For the text-containing cell, return its midpoint in [X, Y] coordinate format. 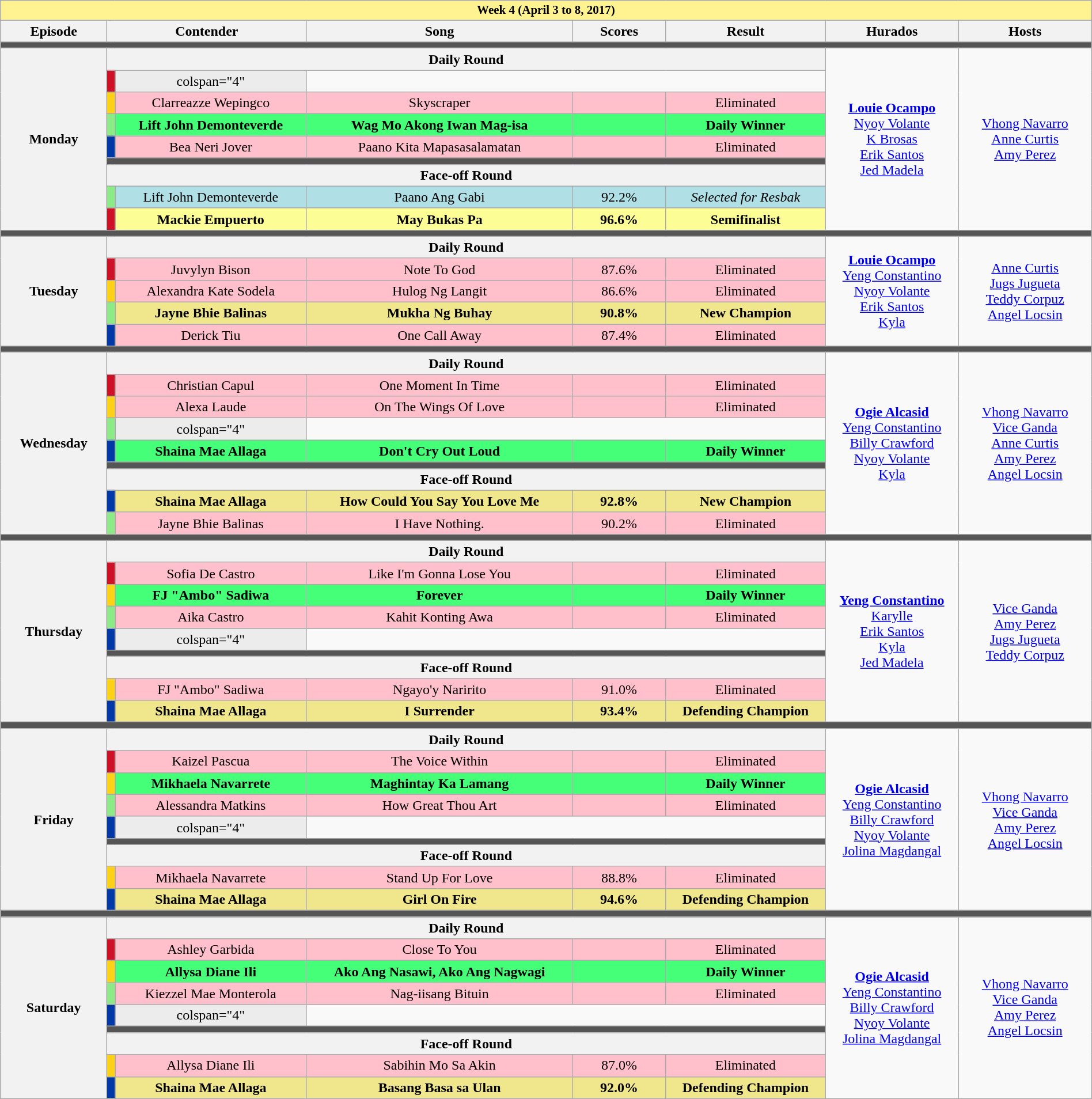
Ngayo'y Naririto [439, 689]
Don't Cry Out Loud [439, 451]
Stand Up For Love [439, 877]
On The Wings Of Love [439, 407]
Aika Castro [211, 617]
Sabihin Mo Sa Akin [439, 1066]
Monday [54, 139]
Yeng ConstantinoKarylleErik SantosKylaJed Madela [892, 631]
Hurados [892, 31]
Ogie AlcasidYeng ConstantinoBilly CrawfordNyoy VolanteKyla [892, 444]
Week 4 (April 3 to 8, 2017) [546, 10]
Derick Tiu [211, 335]
Basang Basa sa Ulan [439, 1087]
94.6% [619, 900]
Ako Ang Nasawi, Ako Ang Nagwagi [439, 972]
Vhong NavarroVice GandaAnne CurtisAmy PerezAngel Locsin [1025, 444]
Skyscraper [439, 103]
Scores [619, 31]
Kahit Konting Awa [439, 617]
Paano Kita Mapasasalamatan [439, 147]
Clarreazze Wepingco [211, 103]
Wag Mo Akong Iwan Mag-isa [439, 125]
Friday [54, 820]
Alexandra Kate Sodela [211, 291]
Forever [439, 596]
Mackie Empuerto [211, 219]
Nag-iisang Bituin [439, 994]
93.4% [619, 711]
Bea Neri Jover [211, 147]
Anne CurtisJugs JuguetaTeddy CorpuzAngel Locsin [1025, 291]
Sofia De Castro [211, 573]
Louie OcampoNyoy VolanteK BrosasErik SantosJed Madela [892, 139]
Tuesday [54, 291]
One Moment In Time [439, 385]
96.6% [619, 219]
91.0% [619, 689]
The Voice Within [439, 761]
87.0% [619, 1066]
How Great Thou Art [439, 805]
May Bukas Pa [439, 219]
Juvylyn Bison [211, 269]
Episode [54, 31]
Paano Ang Gabi [439, 197]
87.4% [619, 335]
92.2% [619, 197]
Alexa Laude [211, 407]
90.8% [619, 313]
92.8% [619, 501]
Vice GandaAmy PerezJugs JuguetaTeddy Corpuz [1025, 631]
Thursday [54, 631]
Hulog Ng Langit [439, 291]
Close To You [439, 950]
Wednesday [54, 444]
Christian Capul [211, 385]
90.2% [619, 523]
One Call Away [439, 335]
Song [439, 31]
Note To God [439, 269]
Selected for Resbak [745, 197]
Maghintay Ka Lamang [439, 783]
Ashley Garbida [211, 950]
I Have Nothing. [439, 523]
Like I'm Gonna Lose You [439, 573]
Kaizel Pascua [211, 761]
Vhong NavarroAnne CurtisAmy Perez [1025, 139]
Girl On Fire [439, 900]
92.0% [619, 1087]
87.6% [619, 269]
86.6% [619, 291]
Alessandra Matkins [211, 805]
Hosts [1025, 31]
Semifinalist [745, 219]
Result [745, 31]
Saturday [54, 1008]
Contender [207, 31]
Kiezzel Mae Monterola [211, 994]
Mukha Ng Buhay [439, 313]
88.8% [619, 877]
I Surrender [439, 711]
How Could You Say You Love Me [439, 501]
Louie OcampoYeng ConstantinoNyoy VolanteErik SantosKyla [892, 291]
